Output the [x, y] coordinate of the center of the cell containing the given text.  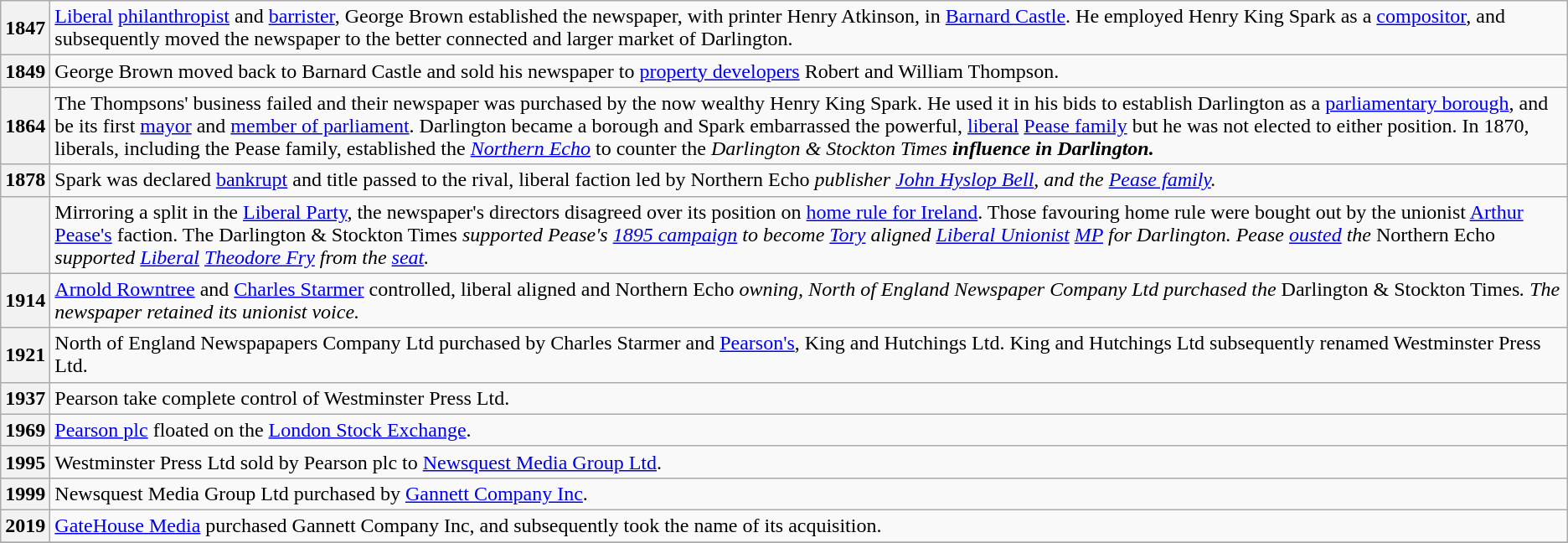
1847 [25, 28]
1921 [25, 355]
1878 [25, 180]
1969 [25, 430]
1864 [25, 126]
1995 [25, 462]
1849 [25, 71]
GateHouse Media purchased Gannett Company Inc, and subsequently took the name of its acquisition. [809, 525]
2019 [25, 525]
Newsquest Media Group Ltd purchased by Gannett Company Inc. [809, 494]
1914 [25, 300]
1999 [25, 494]
George Brown moved back to Barnard Castle and sold his newspaper to property developers Robert and William Thompson. [809, 71]
Spark was declared bankrupt and title passed to the rival, liberal faction led by Northern Echo publisher John Hyslop Bell, and the Pease family. [809, 180]
Pearson take complete control of Westminster Press Ltd. [809, 398]
Pearson plc floated on the London Stock Exchange. [809, 430]
Westminster Press Ltd sold by Pearson plc to Newsquest Media Group Ltd. [809, 462]
1937 [25, 398]
